Pinpoint the cell where the given text exists, returning its (x, y) midpoint coordinate. 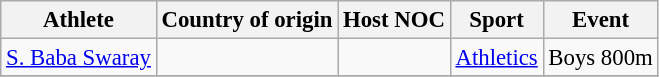
Host NOC (394, 20)
Boys 800m (600, 58)
Sport (496, 20)
Event (600, 20)
Country of origin (246, 20)
S. Baba Swaray (78, 58)
Athletics (496, 58)
Athlete (78, 20)
